Detect which cell encompasses the target text, then output its [x, y] center coordinate. 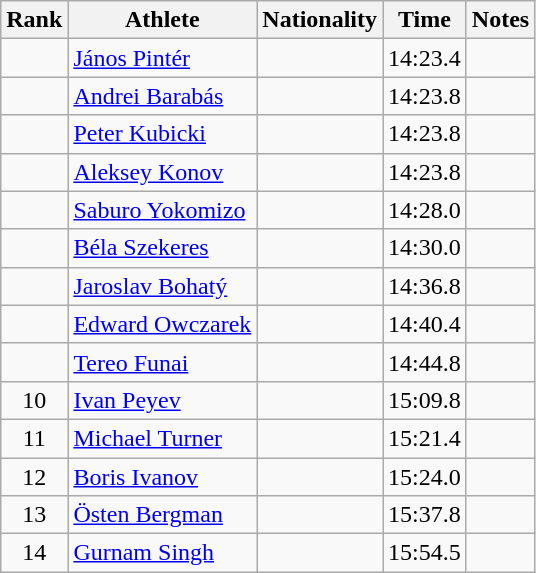
15:37.8 [425, 515]
10 [34, 400]
Östen Bergman [162, 515]
11 [34, 438]
14 [34, 553]
14:44.8 [425, 362]
14:40.4 [425, 324]
Andrei Barabás [162, 96]
Aleksey Konov [162, 172]
Béla Szekeres [162, 248]
13 [34, 515]
Athlete [162, 20]
Time [425, 20]
Boris Ivanov [162, 477]
14:23.4 [425, 58]
15:24.0 [425, 477]
Saburo Yokomizo [162, 210]
14:28.0 [425, 210]
Jaroslav Bohatý [162, 286]
Notes [500, 20]
Gurnam Singh [162, 553]
12 [34, 477]
15:09.8 [425, 400]
Rank [34, 20]
Michael Turner [162, 438]
14:30.0 [425, 248]
Peter Kubicki [162, 134]
15:21.4 [425, 438]
14:36.8 [425, 286]
Nationality [320, 20]
Ivan Peyev [162, 400]
János Pintér [162, 58]
Edward Owczarek [162, 324]
15:54.5 [425, 553]
Tereo Funai [162, 362]
